Detect which cell encompasses the target text, then output its (X, Y) center coordinate. 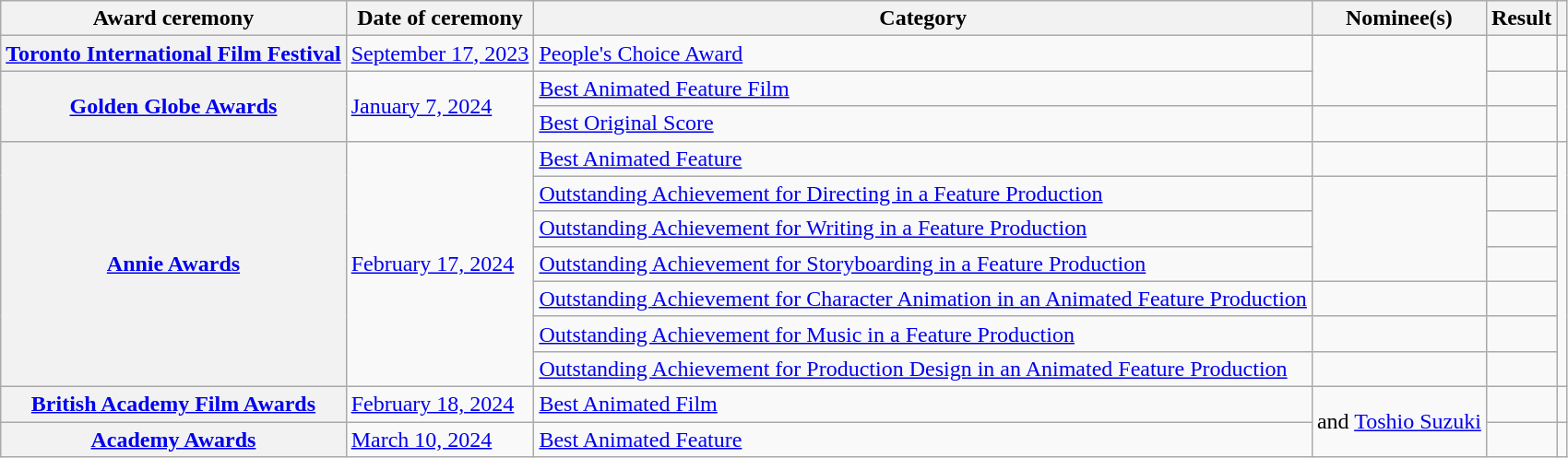
Golden Globe Awards (173, 106)
January 7, 2024 (440, 106)
Best Animated Feature Film (923, 88)
Nominee(s) (1398, 18)
Annie Awards (173, 264)
Outstanding Achievement for Writing in a Feature Production (923, 229)
Academy Awards (173, 440)
Result (1521, 18)
British Academy Film Awards (173, 404)
People's Choice Award (923, 53)
Outstanding Achievement for Music in a Feature Production (923, 334)
Outstanding Achievement for Character Animation in an Animated Feature Production (923, 299)
February 18, 2024 (440, 404)
Outstanding Achievement for Production Design in an Animated Feature Production (923, 369)
Outstanding Achievement for Storyboarding in a Feature Production (923, 264)
Date of ceremony (440, 18)
February 17, 2024 (440, 264)
and Toshio Suzuki (1398, 421)
Category (923, 18)
Best Animated Film (923, 404)
March 10, 2024 (440, 440)
Outstanding Achievement for Directing in a Feature Production (923, 194)
Toronto International Film Festival (173, 53)
September 17, 2023 (440, 53)
Best Original Score (923, 123)
Award ceremony (173, 18)
